Determine the [x, y] coordinate at the center of the cell enclosing the given text.  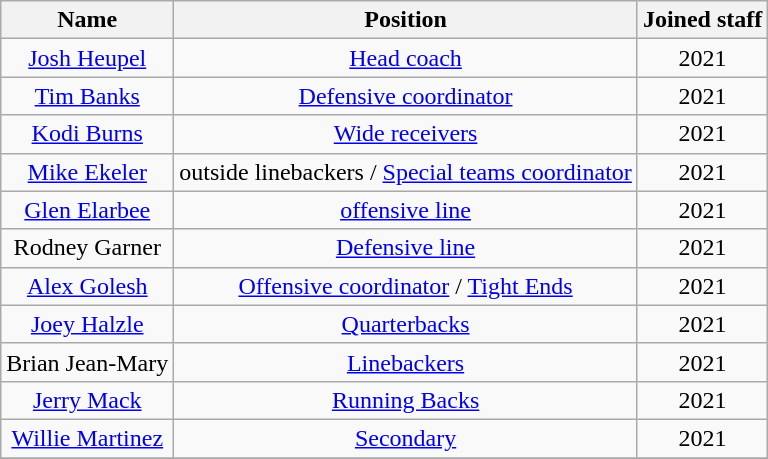
Glen Elarbee [88, 210]
Willie Martinez [88, 438]
Head coach [406, 58]
Joey Halzle [88, 324]
Tim Banks [88, 96]
Joined staff [702, 20]
Quarterbacks [406, 324]
Position [406, 20]
Mike Ekeler [88, 172]
Josh Heupel [88, 58]
Defensive coordinator [406, 96]
Running Backs [406, 400]
Rodney Garner [88, 248]
Alex Golesh [88, 286]
Brian Jean-Mary [88, 362]
Defensive line [406, 248]
Kodi Burns [88, 134]
Wide receivers [406, 134]
Secondary [406, 438]
Name [88, 20]
Jerry Mack [88, 400]
outside linebackers / Special teams coordinator [406, 172]
Offensive coordinator / Tight Ends [406, 286]
offensive line [406, 210]
Linebackers [406, 362]
